Return (x, y) of the center of cell containing provided text 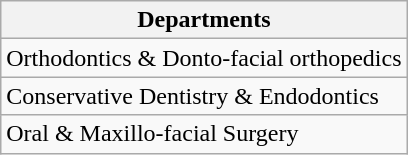
Departments (204, 20)
Oral & Maxillo-facial Surgery (204, 134)
Orthodontics & Donto-facial orthopedics (204, 58)
Conservative Dentistry & Endodontics (204, 96)
